Scan for the cell matching the given text and deliver its (x, y) coordinate at center. 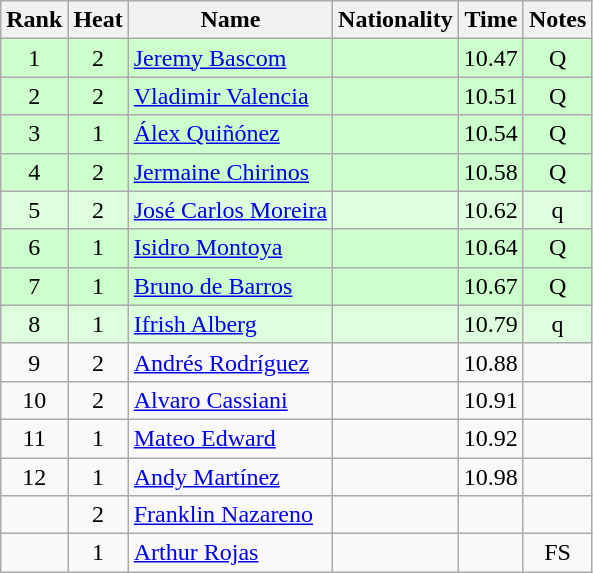
Time (490, 20)
FS (557, 553)
Franklin Nazareno (230, 515)
Andy Martínez (230, 477)
10.58 (490, 172)
10.67 (490, 286)
Jermaine Chirinos (230, 172)
Isidro Montoya (230, 248)
10.79 (490, 324)
Arthur Rojas (230, 553)
11 (34, 438)
10.92 (490, 438)
Name (230, 20)
3 (34, 134)
7 (34, 286)
6 (34, 248)
10.47 (490, 58)
Álex Quiñónez (230, 134)
4 (34, 172)
Alvaro Cassiani (230, 400)
12 (34, 477)
8 (34, 324)
José Carlos Moreira (230, 210)
Heat (98, 20)
Ifrish Alberg (230, 324)
Bruno de Barros (230, 286)
10 (34, 400)
5 (34, 210)
Mateo Edward (230, 438)
10.88 (490, 362)
10.64 (490, 248)
Rank (34, 20)
10.51 (490, 96)
Vladimir Valencia (230, 96)
9 (34, 362)
Jeremy Bascom (230, 58)
Nationality (396, 20)
10.98 (490, 477)
10.54 (490, 134)
Notes (557, 20)
Andrés Rodríguez (230, 362)
10.62 (490, 210)
10.91 (490, 400)
